Detect which cell encompasses the target text, then output its [X, Y] center coordinate. 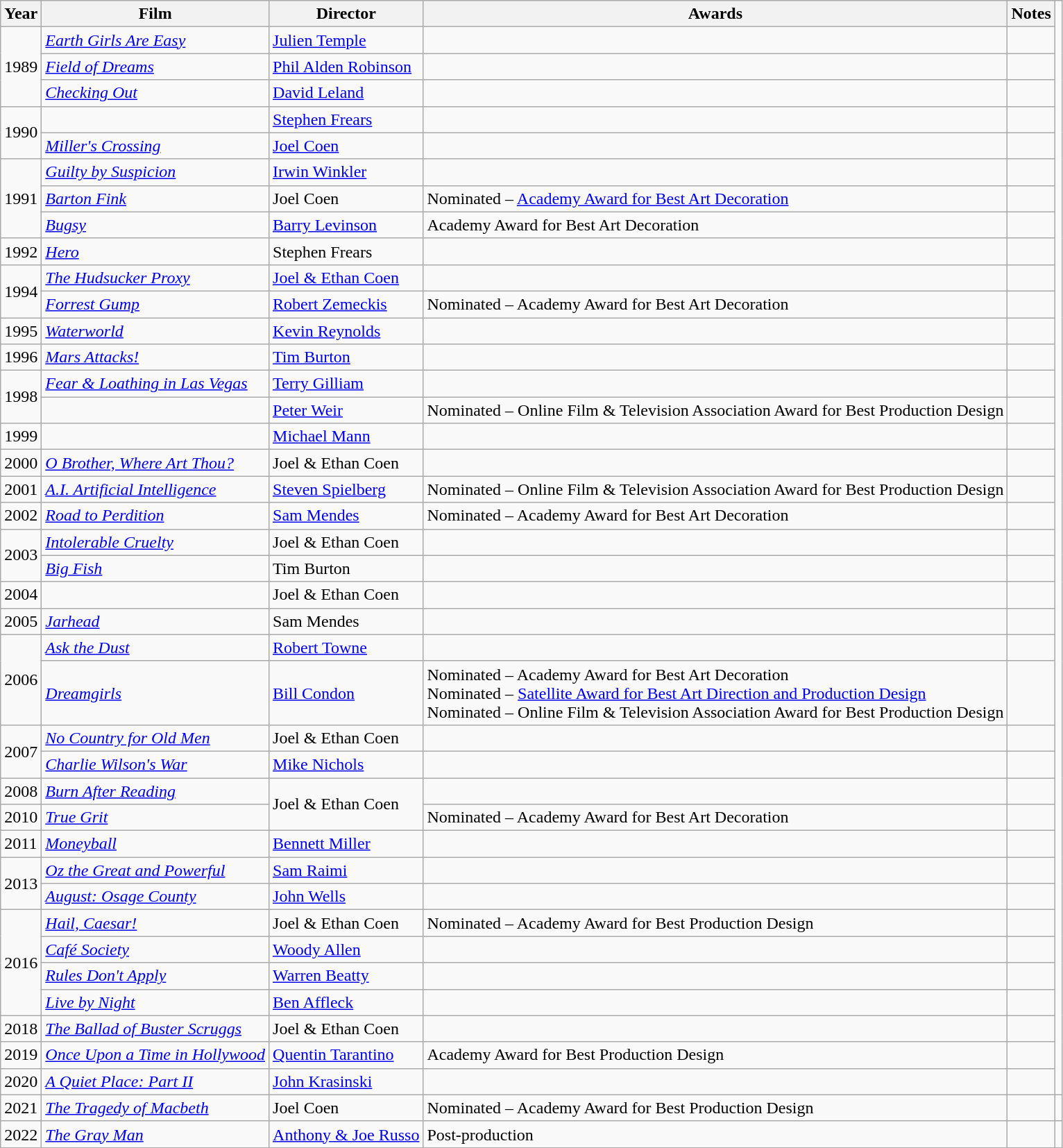
2011 [21, 844]
Academy Award for Best Production Design [715, 1055]
True Grit [155, 818]
1991 [21, 199]
2018 [21, 1029]
Burn After Reading [155, 791]
The Tragedy of Macbeth [155, 1108]
2010 [21, 818]
Once Upon a Time in Hollywood [155, 1055]
David Leland [346, 93]
Charlie Wilson's War [155, 764]
Mike Nichols [346, 764]
The Hudsucker Proxy [155, 278]
2002 [21, 516]
August: Osage County [155, 897]
2004 [21, 595]
John Krasinski [346, 1081]
Sam Raimi [346, 870]
Robert Zemeckis [346, 304]
Jarhead [155, 621]
Bill Condon [346, 693]
2022 [21, 1134]
Field of Dreams [155, 67]
1994 [21, 291]
Ben Affleck [346, 1002]
1992 [21, 251]
Robert Towne [346, 648]
Michael Mann [346, 437]
Oz the Great and Powerful [155, 870]
Irwin Winkler [346, 172]
Director [346, 14]
Miller's Crossing [155, 146]
Year [21, 14]
No Country for Old Men [155, 738]
Intolerable Cruelty [155, 542]
Road to Perdition [155, 516]
2020 [21, 1081]
Anthony & Joe Russo [346, 1134]
Academy Award for Best Art Decoration [715, 225]
2019 [21, 1055]
2008 [21, 791]
Forrest Gump [155, 304]
2013 [21, 884]
Kevin Reynolds [346, 331]
Bennett Miller [346, 844]
Barry Levinson [346, 225]
Fear & Loathing in Las Vegas [155, 384]
2003 [21, 555]
Rules Don't Apply [155, 976]
2016 [21, 963]
Waterworld [155, 331]
1995 [21, 331]
The Gray Man [155, 1134]
Steven Spielberg [346, 489]
2005 [21, 621]
Quentin Tarantino [346, 1055]
Mars Attacks! [155, 357]
2001 [21, 489]
Woody Allen [346, 949]
A.I. Artificial Intelligence [155, 489]
Film [155, 14]
Earth Girls Are Easy [155, 40]
Terry Gilliam [346, 384]
Ask the Dust [155, 648]
Julien Temple [346, 40]
2000 [21, 463]
Guilty by Suspicion [155, 172]
John Wells [346, 897]
Live by Night [155, 1002]
Notes [1031, 14]
Warren Beatty [346, 976]
1996 [21, 357]
Hail, Caesar! [155, 923]
2021 [21, 1108]
Peter Weir [346, 410]
Dreamgirls [155, 693]
Big Fish [155, 568]
Checking Out [155, 93]
Phil Alden Robinson [346, 67]
1990 [21, 133]
Bugsy [155, 225]
O Brother, Where Art Thou? [155, 463]
2007 [21, 751]
2006 [21, 679]
A Quiet Place: Part II [155, 1081]
1999 [21, 437]
Awards [715, 14]
Moneyball [155, 844]
Hero [155, 251]
Post-production [715, 1134]
Café Society [155, 949]
1989 [21, 67]
1998 [21, 397]
The Ballad of Buster Scruggs [155, 1029]
Barton Fink [155, 199]
